Output the (X, Y) coordinate of the center of the cell containing the given text.  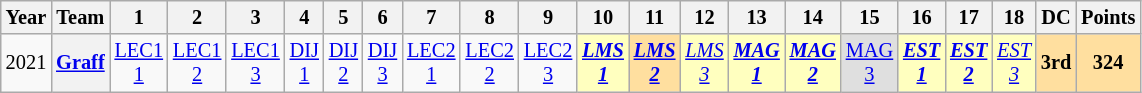
6 (382, 17)
DIJ1 (304, 63)
3rd (1056, 63)
LEC13 (255, 63)
LMS3 (704, 63)
MAG3 (870, 63)
15 (870, 17)
18 (1014, 17)
11 (655, 17)
DIJ2 (344, 63)
7 (431, 17)
LEC12 (197, 63)
10 (603, 17)
2 (197, 17)
MAG1 (757, 63)
5 (344, 17)
Year (26, 17)
LEC11 (139, 63)
LMS2 (655, 63)
16 (922, 17)
DIJ3 (382, 63)
LEC22 (489, 63)
LEC23 (548, 63)
Points (1108, 17)
14 (813, 17)
9 (548, 17)
4 (304, 17)
EST3 (1014, 63)
DC (1056, 17)
12 (704, 17)
13 (757, 17)
MAG2 (813, 63)
EST2 (968, 63)
LEC21 (431, 63)
1 (139, 17)
2021 (26, 63)
Graff (80, 63)
LMS1 (603, 63)
17 (968, 17)
8 (489, 17)
3 (255, 17)
Team (80, 17)
324 (1108, 63)
EST1 (922, 63)
